Find where the given text appears and provide that cell's center as (x, y) coordinate. 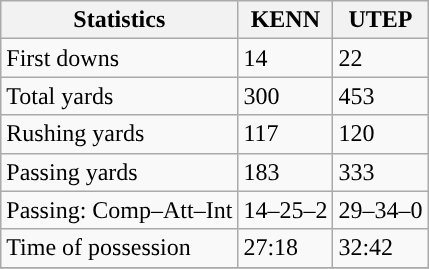
333 (380, 172)
117 (286, 134)
Passing yards (120, 172)
22 (380, 58)
First downs (120, 58)
14–25–2 (286, 210)
27:18 (286, 248)
KENN (286, 20)
UTEP (380, 20)
453 (380, 96)
14 (286, 58)
300 (286, 96)
Statistics (120, 20)
120 (380, 134)
29–34–0 (380, 210)
Total yards (120, 96)
32:42 (380, 248)
183 (286, 172)
Time of possession (120, 248)
Rushing yards (120, 134)
Passing: Comp–Att–Int (120, 210)
